Find where the given text appears and provide that cell's center as (x, y) coordinate. 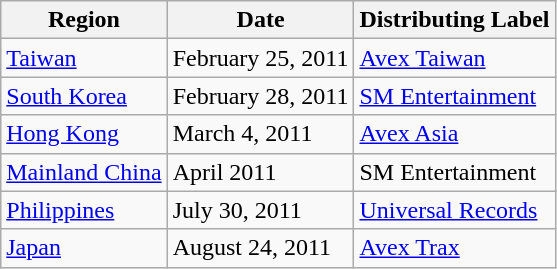
Date (260, 20)
April 2011 (260, 172)
March 4, 2011 (260, 134)
July 30, 2011 (260, 210)
August 24, 2011 (260, 248)
Avex Taiwan (454, 58)
Avex Asia (454, 134)
Philippines (84, 210)
February 28, 2011 (260, 96)
Hong Kong (84, 134)
Japan (84, 248)
Distributing Label (454, 20)
Taiwan (84, 58)
South Korea (84, 96)
Mainland China (84, 172)
Region (84, 20)
Avex Trax (454, 248)
Universal Records (454, 210)
February 25, 2011 (260, 58)
